For the text-containing cell, return its midpoint in (x, y) coordinate format. 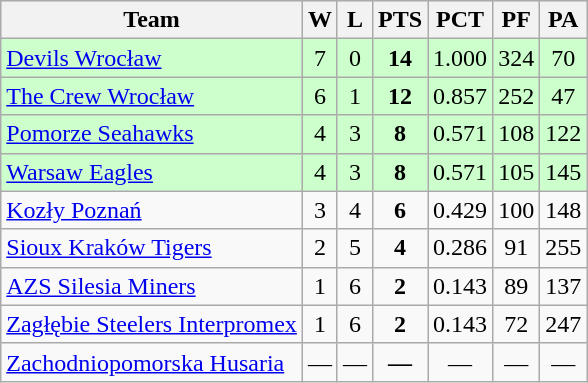
L (354, 20)
12 (400, 96)
Pomorze Seahawks (152, 134)
145 (564, 172)
PCT (460, 20)
324 (516, 58)
252 (516, 96)
5 (354, 248)
14 (400, 58)
72 (516, 324)
122 (564, 134)
Warsaw Eagles (152, 172)
PTS (400, 20)
Zachodniopomorska Husaria (152, 362)
W (320, 20)
91 (516, 248)
70 (564, 58)
1.000 (460, 58)
100 (516, 210)
148 (564, 210)
89 (516, 286)
PA (564, 20)
The Crew Wrocław (152, 96)
AZS Silesia Miners (152, 286)
0.857 (460, 96)
105 (516, 172)
Zagłębie Steelers Interpromex (152, 324)
PF (516, 20)
0.429 (460, 210)
0 (354, 58)
Kozły Poznań (152, 210)
47 (564, 96)
Devils Wrocław (152, 58)
255 (564, 248)
0.286 (460, 248)
7 (320, 58)
108 (516, 134)
137 (564, 286)
247 (564, 324)
Sioux Kraków Tigers (152, 248)
Team (152, 20)
